Search for the cell housing the specified text and yield its [X, Y] center coordinate. 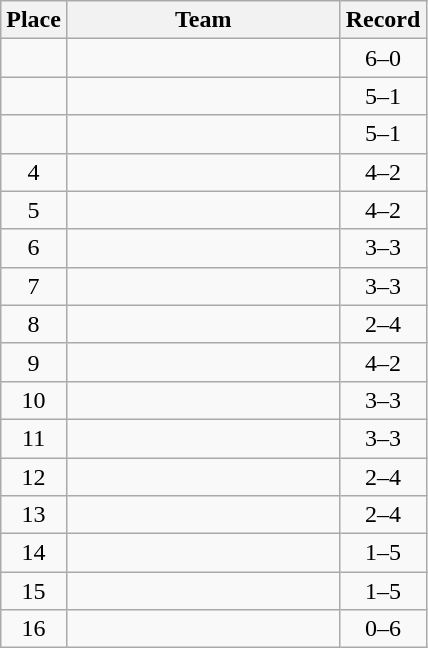
12 [34, 477]
15 [34, 591]
6 [34, 248]
0–6 [383, 629]
14 [34, 553]
4 [34, 172]
Team [203, 20]
6–0 [383, 58]
11 [34, 438]
Place [34, 20]
5 [34, 210]
7 [34, 286]
16 [34, 629]
Record [383, 20]
10 [34, 400]
8 [34, 324]
13 [34, 515]
9 [34, 362]
